Search for the cell housing the specified text and yield its [x, y] center coordinate. 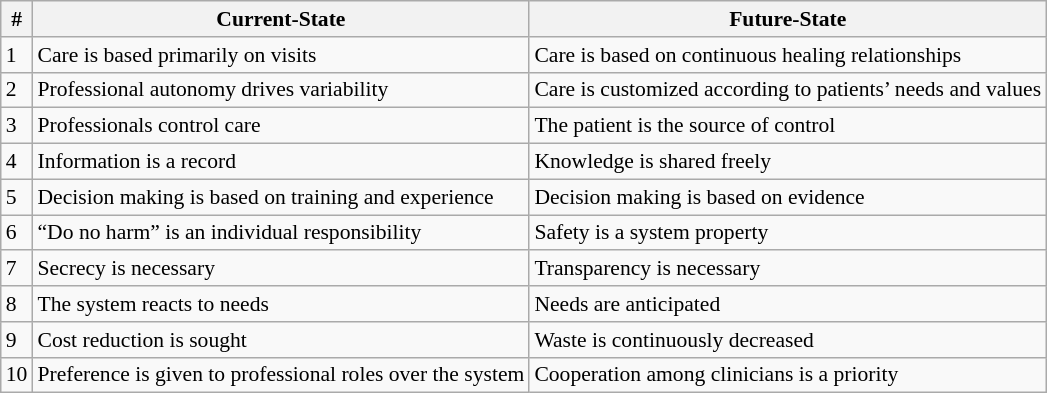
1 [17, 55]
Preference is given to professional roles over the system [280, 375]
Knowledge is shared freely [788, 162]
“Do no harm” is an individual responsibility [280, 233]
4 [17, 162]
Professional autonomy drives variability [280, 90]
# [17, 19]
The patient is the source of control [788, 126]
Waste is continuously decreased [788, 340]
Care is based on continuous healing relationships [788, 55]
Future-State [788, 19]
Professionals control care [280, 126]
Safety is a system property [788, 233]
8 [17, 304]
6 [17, 233]
7 [17, 269]
The system reacts to needs [280, 304]
Care is customized according to patients’ needs and values [788, 90]
Information is a record [280, 162]
5 [17, 197]
Needs are anticipated [788, 304]
9 [17, 340]
Current-State [280, 19]
Transparency is necessary [788, 269]
2 [17, 90]
Decision making is based on evidence [788, 197]
10 [17, 375]
Care is based primarily on visits [280, 55]
Cost reduction is sought [280, 340]
Secrecy is necessary [280, 269]
Decision making is based on training and experience [280, 197]
3 [17, 126]
Cooperation among clinicians is a priority [788, 375]
